Return (x, y) of the center of cell containing provided text 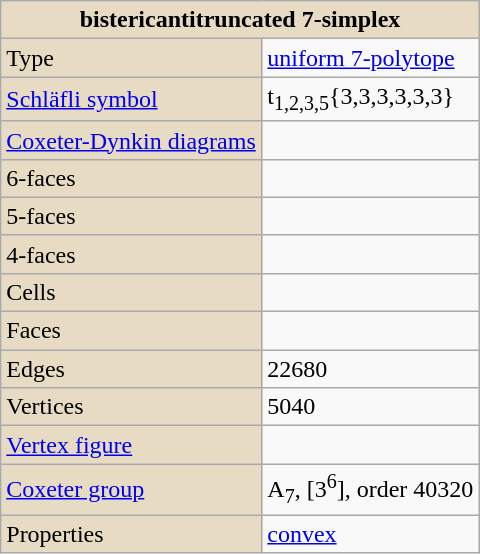
Coxeter-Dynkin diagrams (132, 140)
5040 (370, 407)
4-faces (132, 254)
Edges (132, 369)
uniform 7-polytope (370, 58)
Vertex figure (132, 445)
Coxeter group (132, 490)
Schläfli symbol (132, 99)
convex (370, 534)
5-faces (132, 216)
t1,2,3,5{3,3,3,3,3,3} (370, 99)
A7, [36], order 40320 (370, 490)
6-faces (132, 178)
Cells (132, 292)
Vertices (132, 407)
Properties (132, 534)
22680 (370, 369)
bistericantitruncated 7-simplex (240, 20)
Faces (132, 331)
Type (132, 58)
